Identify which cell holds the provided text, then report its (X, Y) central coordinate. 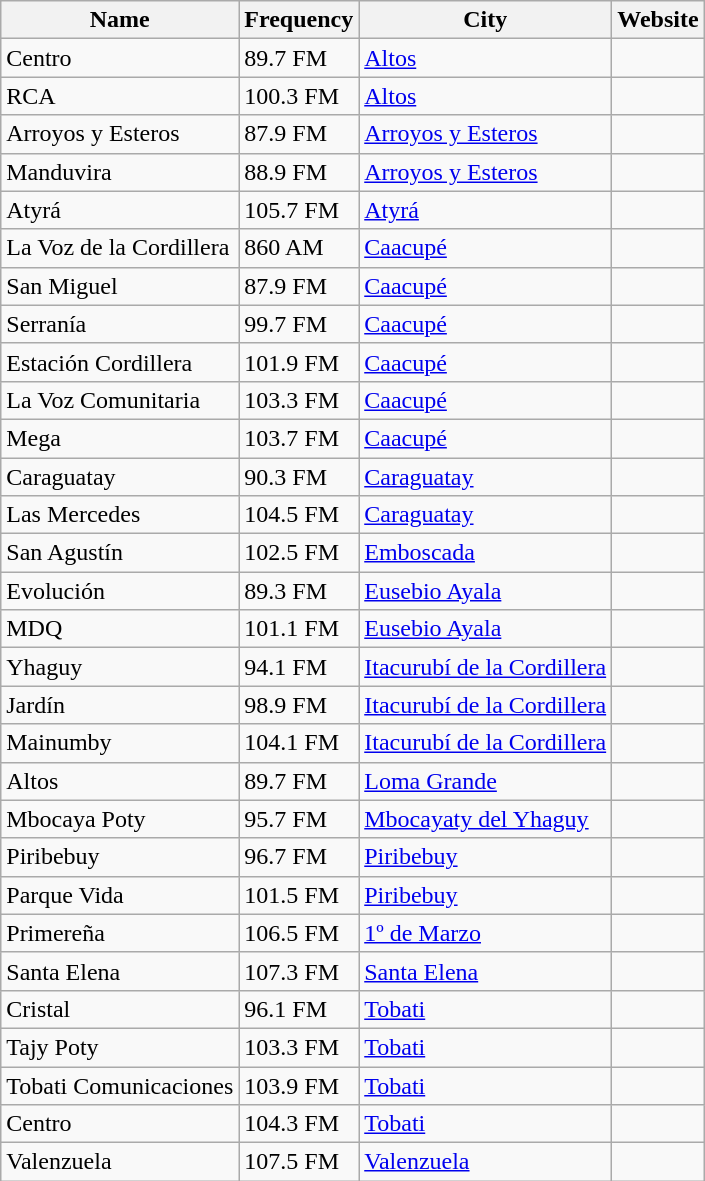
101.5 FM (299, 895)
Yhaguy (120, 667)
Loma Grande (486, 781)
City (486, 20)
San Miguel (120, 286)
88.9 FM (299, 172)
Mbocaya Poty (120, 819)
95.7 FM (299, 819)
106.5 FM (299, 933)
107.5 FM (299, 1162)
104.5 FM (299, 515)
107.3 FM (299, 971)
1º de Marzo (486, 933)
Name (120, 20)
100.3 FM (299, 96)
Emboscada (486, 553)
96.7 FM (299, 857)
Frequency (299, 20)
98.9 FM (299, 705)
101.1 FM (299, 629)
Parque Vida (120, 895)
103.9 FM (299, 1085)
San Agustín (120, 553)
104.1 FM (299, 743)
MDQ (120, 629)
96.1 FM (299, 1009)
104.3 FM (299, 1124)
Website (658, 20)
Serranía (120, 324)
Mbocayaty del Yhaguy (486, 819)
94.1 FM (299, 667)
Mega (120, 438)
101.9 FM (299, 362)
Tajy Poty (120, 1047)
99.7 FM (299, 324)
La Voz Comunitaria (120, 400)
103.7 FM (299, 438)
90.3 FM (299, 477)
105.7 FM (299, 210)
La Voz de la Cordillera (120, 248)
Primereña (120, 933)
Manduvira (120, 172)
Mainumby (120, 743)
Estación Cordillera (120, 362)
Evolución (120, 591)
Cristal (120, 1009)
Las Mercedes (120, 515)
89.3 FM (299, 591)
860 AM (299, 248)
Jardín (120, 705)
102.5 FM (299, 553)
Tobati Comunicaciones (120, 1085)
RCA (120, 96)
